Search for the cell housing the specified text and yield its [x, y] center coordinate. 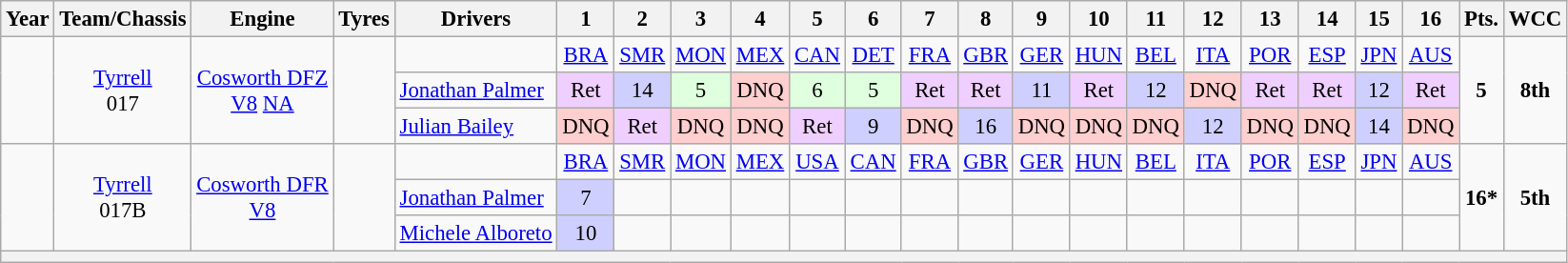
DET [873, 55]
4 [760, 19]
1 [586, 19]
5th [1535, 198]
13 [1270, 19]
Julian Bailey [476, 127]
15 [1379, 19]
3 [701, 19]
Cosworth DFZV8 NA [263, 91]
Year [28, 19]
Cosworth DFRV8 [263, 198]
16* [1482, 198]
Drivers [476, 19]
8 [985, 19]
2 [642, 19]
Pts. [1482, 19]
USA [817, 162]
Tyrrell017 [123, 91]
WCC [1535, 19]
Tyrrell017B [123, 198]
Tyres [364, 19]
Michele Alboreto [476, 233]
Team/Chassis [123, 19]
Engine [263, 19]
8th [1535, 91]
